Pinpoint the cell where the given text exists, returning its (X, Y) midpoint coordinate. 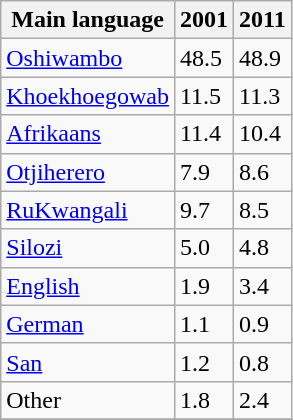
2001 (204, 20)
1.2 (204, 362)
11.3 (263, 96)
Khoekhoegowab (88, 96)
Oshiwambo (88, 58)
1.8 (204, 400)
8.5 (263, 210)
11.4 (204, 134)
Silozi (88, 248)
RuKwangali (88, 210)
Afrikaans (88, 134)
Other (88, 400)
5.0 (204, 248)
English (88, 286)
2011 (263, 20)
48.9 (263, 58)
2.4 (263, 400)
German (88, 324)
7.9 (204, 172)
Main language (88, 20)
48.5 (204, 58)
0.9 (263, 324)
0.8 (263, 362)
9.7 (204, 210)
San (88, 362)
4.8 (263, 248)
3.4 (263, 286)
8.6 (263, 172)
Otjiherero (88, 172)
1.1 (204, 324)
10.4 (263, 134)
11.5 (204, 96)
1.9 (204, 286)
